Scan for the cell matching the given text and deliver its [x, y] coordinate at center. 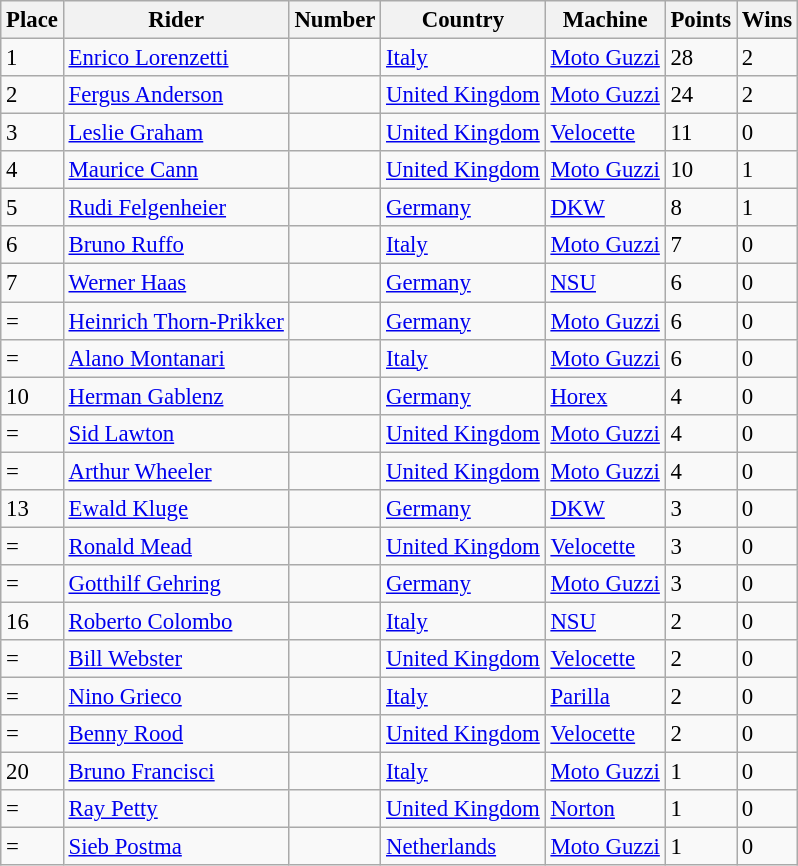
Leslie Graham [176, 133]
Heinrich Thorn-Prikker [176, 321]
Nino Grieco [176, 697]
Bruno Francisci [176, 772]
Rider [176, 20]
Ewald Kluge [176, 509]
Roberto Colombo [176, 621]
20 [32, 772]
Enrico Lorenzetti [176, 58]
Benny Rood [176, 734]
Points [700, 20]
Bruno Ruffo [176, 245]
11 [700, 133]
Maurice Cann [176, 170]
Herman Gablenz [176, 396]
Rudi Felgenheier [176, 208]
Norton [605, 809]
Place [32, 20]
Ronald Mead [176, 546]
5 [32, 208]
Bill Webster [176, 659]
24 [700, 95]
Arthur Wheeler [176, 471]
Ray Petty [176, 809]
Netherlands [463, 847]
Machine [605, 20]
13 [32, 509]
Sieb Postma [176, 847]
Alano Montanari [176, 358]
Horex [605, 396]
Country [463, 20]
Number [335, 20]
28 [700, 58]
Gotthilf Gehring [176, 584]
Sid Lawton [176, 433]
Parilla [605, 697]
Werner Haas [176, 283]
Fergus Anderson [176, 95]
16 [32, 621]
8 [700, 208]
Wins [768, 20]
